Identify which cell holds the provided text, then report its [X, Y] central coordinate. 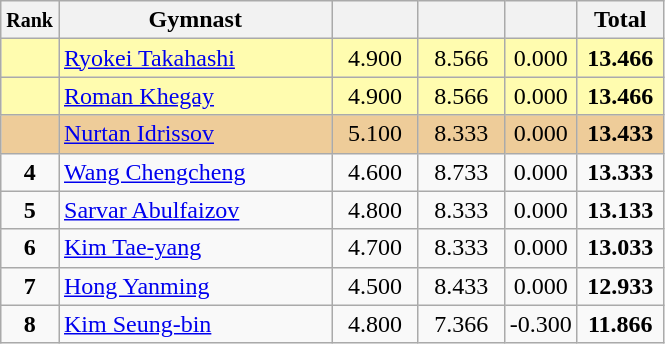
4.500 [375, 286]
4 [30, 172]
Roman Khegay [195, 96]
5.100 [375, 134]
13.433 [620, 134]
Rank [30, 20]
Wang Chengcheng [195, 172]
13.133 [620, 210]
Kim Seung-bin [195, 324]
8 [30, 324]
12.933 [620, 286]
Ryokei Takahashi [195, 58]
Hong Yanming [195, 286]
11.866 [620, 324]
13.033 [620, 248]
-0.300 [540, 324]
Nurtan Idrissov [195, 134]
Gymnast [195, 20]
4.700 [375, 248]
6 [30, 248]
5 [30, 210]
7.366 [461, 324]
8.733 [461, 172]
7 [30, 286]
Kim Tae-yang [195, 248]
Sarvar Abulfaizov [195, 210]
4.600 [375, 172]
Total [620, 20]
13.333 [620, 172]
8.433 [461, 286]
